Search for the cell housing the specified text and yield its (x, y) center coordinate. 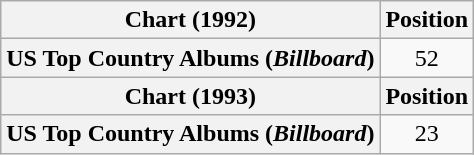
52 (427, 58)
Chart (1992) (190, 20)
23 (427, 134)
Chart (1993) (190, 96)
